Pinpoint the cell where the given text exists, returning its [x, y] midpoint coordinate. 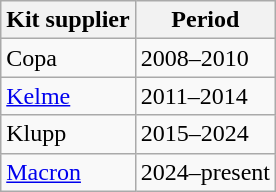
Macron [68, 172]
Klupp [68, 134]
2024–present [205, 172]
2008–2010 [205, 58]
2011–2014 [205, 96]
Copa [68, 58]
Period [205, 20]
Kit supplier [68, 20]
Kelme [68, 96]
2015–2024 [205, 134]
